From the cell containing the given text, extract its center point as (x, y) coordinate. 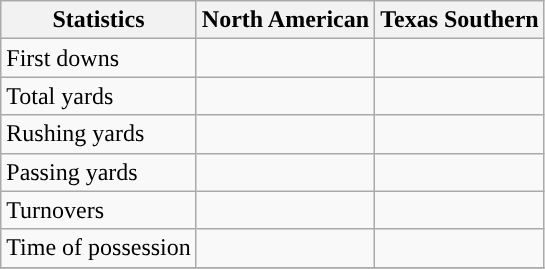
Total yards (99, 96)
First downs (99, 58)
Rushing yards (99, 134)
Texas Southern (460, 20)
Passing yards (99, 172)
Turnovers (99, 210)
North American (285, 20)
Statistics (99, 20)
Time of possession (99, 248)
